Pinpoint the cell where the given text exists, returning its [X, Y] midpoint coordinate. 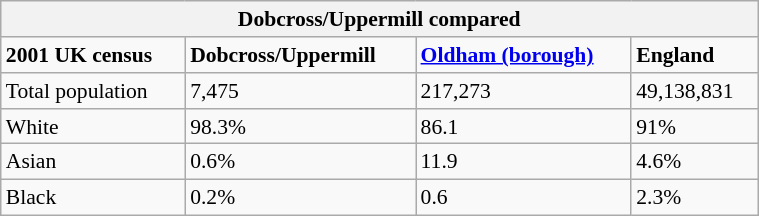
98.3% [300, 126]
11.9 [524, 162]
0.2% [300, 197]
Dobcross/Uppermill compared [380, 19]
0.6% [300, 162]
91% [694, 126]
86.1 [524, 126]
England [694, 55]
0.6 [524, 197]
Dobcross/Uppermill [300, 55]
Oldham (borough) [524, 55]
Black [93, 197]
2.3% [694, 197]
49,138,831 [694, 91]
Asian [93, 162]
4.6% [694, 162]
Total population [93, 91]
7,475 [300, 91]
217,273 [524, 91]
White [93, 126]
2001 UK census [93, 55]
